Output the [x, y] coordinate of the center of the cell containing the given text.  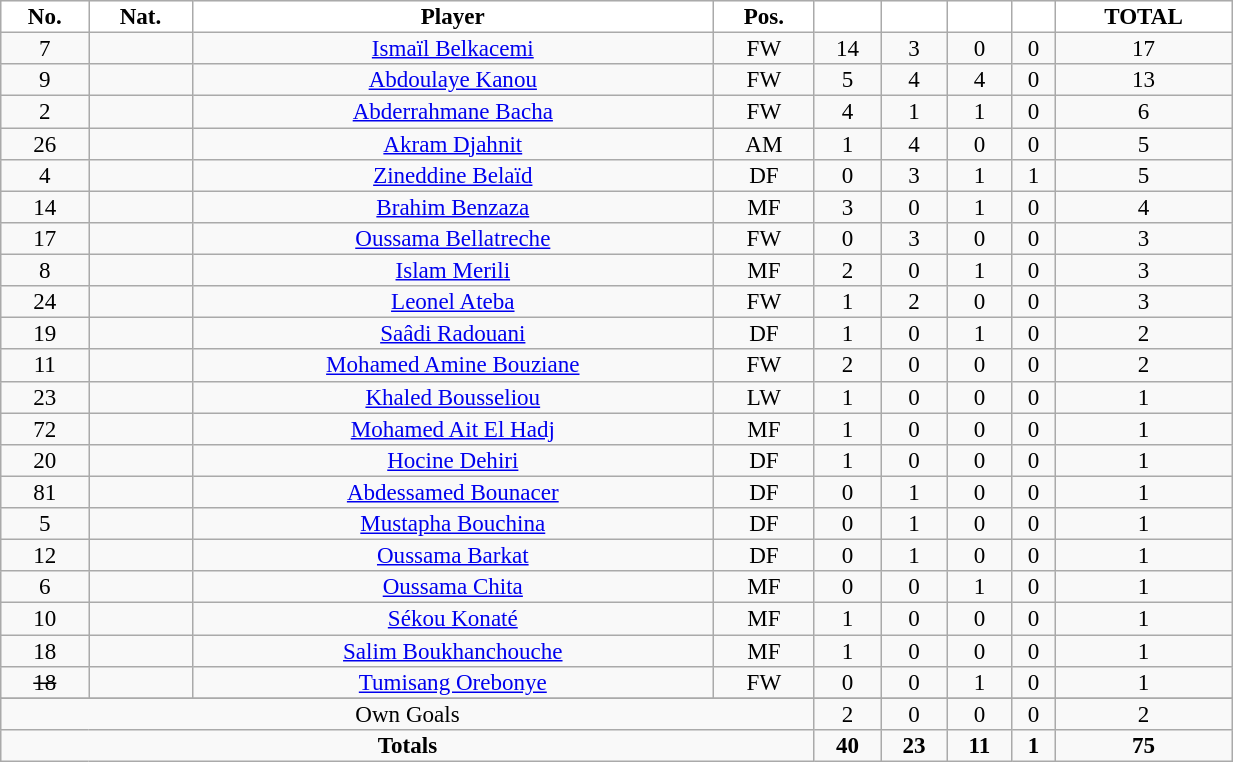
72 [45, 429]
Mustapha Bouchina [452, 524]
Oussama Barkat [452, 556]
Brahim Benzaza [452, 207]
Pos. [764, 17]
AM [764, 144]
20 [45, 461]
Oussama Bellatreche [452, 239]
LW [764, 397]
19 [45, 334]
Own Goals [408, 714]
Totals [408, 746]
Sékou Konaté [452, 619]
26 [45, 144]
10 [45, 619]
Mohamed Amine Bouziane [452, 366]
12 [45, 556]
24 [45, 302]
Ismaïl Belkacemi [452, 49]
Akram Djahnit [452, 144]
Abdessamed Bounacer [452, 492]
Mohamed Ait El Hadj [452, 429]
Zineddine Belaïd [452, 176]
Abdoulaye Kanou [452, 80]
Oussama Chita [452, 587]
No. [45, 17]
TOTAL [1143, 17]
Abderrahmane Bacha [452, 112]
Islam Merili [452, 271]
40 [848, 746]
Hocine Dehiri [452, 461]
Tumisang Orebonye [452, 683]
Nat. [140, 17]
Khaled Bousseliou [452, 397]
13 [1143, 80]
7 [45, 49]
8 [45, 271]
75 [1143, 746]
Salim Boukhanchouche [452, 651]
81 [45, 492]
Saâdi Radouani [452, 334]
9 [45, 80]
Leonel Ateba [452, 302]
Player [452, 17]
